Return [x, y] of the center of cell containing provided text 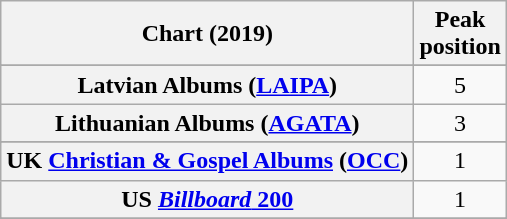
Lithuanian Albums (AGATA) [208, 123]
Chart (2019) [208, 34]
5 [460, 85]
3 [460, 123]
UK Christian & Gospel Albums (OCC) [208, 161]
Peakposition [460, 34]
Latvian Albums (LAIPA) [208, 85]
US Billboard 200 [208, 199]
